Search for the cell housing the specified text and yield its (X, Y) center coordinate. 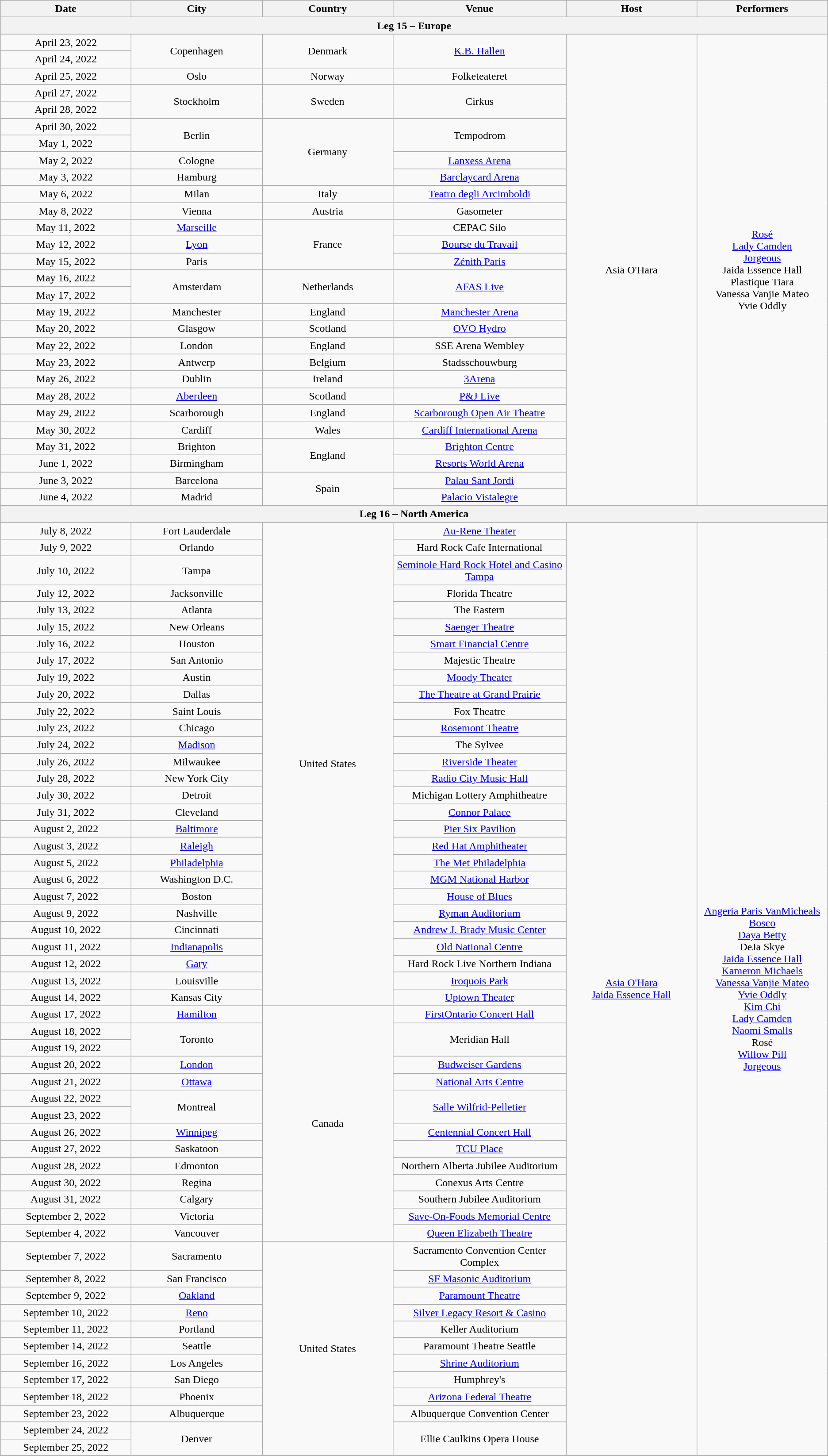
Smart Financial Centre (479, 644)
Scarborough (196, 413)
Sacramento (196, 1256)
July 17, 2022 (66, 661)
Marseille (196, 228)
Orlando (196, 548)
Italy (328, 194)
Saenger Theatre (479, 627)
Aberdeen (196, 396)
Centennial Concert Hall (479, 1132)
May 26, 2022 (66, 379)
Calgary (196, 1199)
France (328, 245)
May 16, 2022 (66, 278)
May 22, 2022 (66, 346)
May 30, 2022 (66, 430)
Au-Rene Theater (479, 531)
Zénith Paris (479, 261)
August 11, 2022 (66, 947)
Lyon (196, 245)
The Sylvee (479, 745)
The Eastern (479, 610)
Arizona Federal Theatre (479, 1397)
September 25, 2022 (66, 1447)
April 27, 2022 (66, 93)
July 24, 2022 (66, 745)
Milwaukee (196, 761)
Hard Rock Live Northern Indiana (479, 964)
August 6, 2022 (66, 880)
April 30, 2022 (66, 127)
Ellie Caulkins Opera House (479, 1439)
May 1, 2022 (66, 143)
Belgium (328, 362)
Seminole Hard Rock Hotel and Casino Tampa (479, 571)
August 22, 2022 (66, 1099)
June 4, 2022 (66, 497)
Sweden (328, 101)
Leg 16 – North America (414, 514)
Fort Lauderdale (196, 531)
August 19, 2022 (66, 1048)
Paramount Theatre Seattle (479, 1346)
May 17, 2022 (66, 295)
Connor Palace (479, 812)
August 7, 2022 (66, 896)
Paris (196, 261)
Riverside Theater (479, 761)
September 11, 2022 (66, 1329)
Old National Centre (479, 947)
CEPAC Silo (479, 228)
Humphrey's (479, 1380)
September 10, 2022 (66, 1313)
August 14, 2022 (66, 997)
Milan (196, 194)
Queen Elizabeth Theatre (479, 1233)
August 3, 2022 (66, 846)
September 14, 2022 (66, 1346)
Paramount Theatre (479, 1295)
Gasometer (479, 211)
August 26, 2022 (66, 1132)
August 23, 2022 (66, 1115)
August 20, 2022 (66, 1065)
Portland (196, 1329)
August 13, 2022 (66, 980)
Palacio Vistalegre (479, 497)
Austria (328, 211)
July 16, 2022 (66, 644)
Amsterdam (196, 287)
Regina (196, 1183)
Cincinnati (196, 930)
September 17, 2022 (66, 1380)
Nashville (196, 913)
August 21, 2022 (66, 1082)
July 28, 2022 (66, 779)
FirstOntario Concert Hall (479, 1014)
Fox Theatre (479, 711)
Berlin (196, 135)
Venue (479, 9)
Salle Wilfrid-Pelletier (479, 1107)
August 27, 2022 (66, 1149)
August 9, 2022 (66, 913)
Resorts World Arena (479, 463)
Date (66, 9)
August 31, 2022 (66, 1199)
July 13, 2022 (66, 610)
Budweiser Gardens (479, 1065)
Southern Jubilee Auditorium (479, 1199)
Brighton (196, 446)
Ryman Auditorium (479, 913)
Silver Legacy Resort & Casino (479, 1313)
Host (632, 9)
Denmark (328, 51)
Manchester Arena (479, 312)
Hamburg (196, 177)
Majestic Theatre (479, 661)
San Antonio (196, 661)
SF Masonic Auditorium (479, 1279)
Red Hat Amphitheater (479, 846)
Germany (328, 152)
Denver (196, 1439)
Saskatoon (196, 1149)
September 23, 2022 (66, 1414)
Teatro degli Arcimboldi (479, 194)
Chicago (196, 728)
Copenhagen (196, 51)
Cardiff International Arena (479, 430)
Los Angeles (196, 1363)
Winnipeg (196, 1132)
Reno (196, 1313)
3Arena (479, 379)
Washington D.C. (196, 880)
August 10, 2022 (66, 930)
August 18, 2022 (66, 1031)
July 12, 2022 (66, 593)
RoséLady CamdenJorgeousJaida Essence HallPlastique TiaraVanessa Vanjie MateoYvie Oddly (762, 270)
Detroit (196, 795)
Cologne (196, 160)
May 12, 2022 (66, 245)
July 19, 2022 (66, 677)
Sacramento Convention Center Complex (479, 1256)
Barclaycard Arena (479, 177)
September 18, 2022 (66, 1397)
TCU Place (479, 1149)
Northern Alberta Jubilee Auditorium (479, 1166)
Madrid (196, 497)
May 29, 2022 (66, 413)
May 8, 2022 (66, 211)
May 2, 2022 (66, 160)
House of Blues (479, 896)
September 2, 2022 (66, 1216)
Florida Theatre (479, 593)
September 4, 2022 (66, 1233)
June 1, 2022 (66, 463)
Austin (196, 677)
Vienna (196, 211)
Iroquois Park (479, 980)
Keller Auditorium (479, 1329)
Dallas (196, 694)
Save-On-Foods Memorial Centre (479, 1216)
July 30, 2022 (66, 795)
City (196, 9)
San Francisco (196, 1279)
Boston (196, 896)
Victoria (196, 1216)
AFAS Live (479, 287)
Meridian Hall (479, 1040)
August 5, 2022 (66, 863)
Cirkus (479, 101)
Andrew J. Brady Music Center (479, 930)
Oakland (196, 1295)
Brighton Centre (479, 446)
Hard Rock Cafe International (479, 548)
Oslo (196, 76)
Antwerp (196, 362)
Birmingham (196, 463)
Asia O'Hara (632, 270)
June 3, 2022 (66, 480)
Seattle (196, 1346)
Leg 15 – Europe (414, 26)
Glasgow (196, 329)
Michigan Lottery Amphitheatre (479, 795)
Stockholm (196, 101)
May 28, 2022 (66, 396)
Radio City Music Hall (479, 779)
The Theatre at Grand Prairie (479, 694)
Netherlands (328, 287)
P&J Live (479, 396)
Madison (196, 745)
July 9, 2022 (66, 548)
Kansas City (196, 997)
May 31, 2022 (66, 446)
May 3, 2022 (66, 177)
September 9, 2022 (66, 1295)
Cleveland (196, 812)
September 8, 2022 (66, 1279)
Tampa (196, 571)
July 23, 2022 (66, 728)
Vancouver (196, 1233)
Gary (196, 964)
Hamilton (196, 1014)
July 31, 2022 (66, 812)
Louisville (196, 980)
August 30, 2022 (66, 1183)
Scarborough Open Air Theatre (479, 413)
September 24, 2022 (66, 1430)
July 20, 2022 (66, 694)
Wales (328, 430)
Manchester (196, 312)
Conexus Arts Centre (479, 1183)
Baltimore (196, 829)
Raleigh (196, 846)
Albuquerque (196, 1414)
Stadsschouwburg (479, 362)
Uptown Theater (479, 997)
Cardiff (196, 430)
Pier Six Pavilion (479, 829)
Spain (328, 488)
Performers (762, 9)
May 15, 2022 (66, 261)
August 2, 2022 (66, 829)
Bourse du Travail (479, 245)
Edmonton (196, 1166)
Moody Theater (479, 677)
MGM National Harbor (479, 880)
National Arts Centre (479, 1082)
Barcelona (196, 480)
Atlanta (196, 610)
Palau Sant Jordi (479, 480)
Lanxess Arena (479, 160)
May 19, 2022 (66, 312)
April 24, 2022 (66, 59)
April 25, 2022 (66, 76)
Ireland (328, 379)
Canada (328, 1124)
Country (328, 9)
Houston (196, 644)
July 26, 2022 (66, 761)
New York City (196, 779)
August 12, 2022 (66, 964)
OVO Hydro (479, 329)
May 23, 2022 (66, 362)
Montreal (196, 1107)
Toronto (196, 1040)
Indianapolis (196, 947)
Phoenix (196, 1397)
July 15, 2022 (66, 627)
Shrine Auditorium (479, 1363)
September 16, 2022 (66, 1363)
April 28, 2022 (66, 110)
April 23, 2022 (66, 42)
August 17, 2022 (66, 1014)
Albuquerque Convention Center (479, 1414)
September 7, 2022 (66, 1256)
New Orleans (196, 627)
The Met Philadelphia (479, 863)
July 8, 2022 (66, 531)
Rosemont Theatre (479, 728)
May 11, 2022 (66, 228)
Jacksonville (196, 593)
Asia O'HaraJaida Essence Hall (632, 989)
San Diego (196, 1380)
Folketeateret (479, 76)
Dublin (196, 379)
SSE Arena Wembley (479, 346)
July 10, 2022 (66, 571)
Tempodrom (479, 135)
Ottawa (196, 1082)
May 20, 2022 (66, 329)
Norway (328, 76)
May 6, 2022 (66, 194)
Philadelphia (196, 863)
K.B. Hallen (479, 51)
Saint Louis (196, 711)
August 28, 2022 (66, 1166)
July 22, 2022 (66, 711)
